Find where the given text appears and provide that cell's center as (x, y) coordinate. 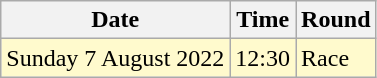
Date (116, 20)
Round (336, 20)
Race (336, 58)
Time (263, 20)
12:30 (263, 58)
Sunday 7 August 2022 (116, 58)
